Find where the given text appears and provide that cell's center as [X, Y] coordinate. 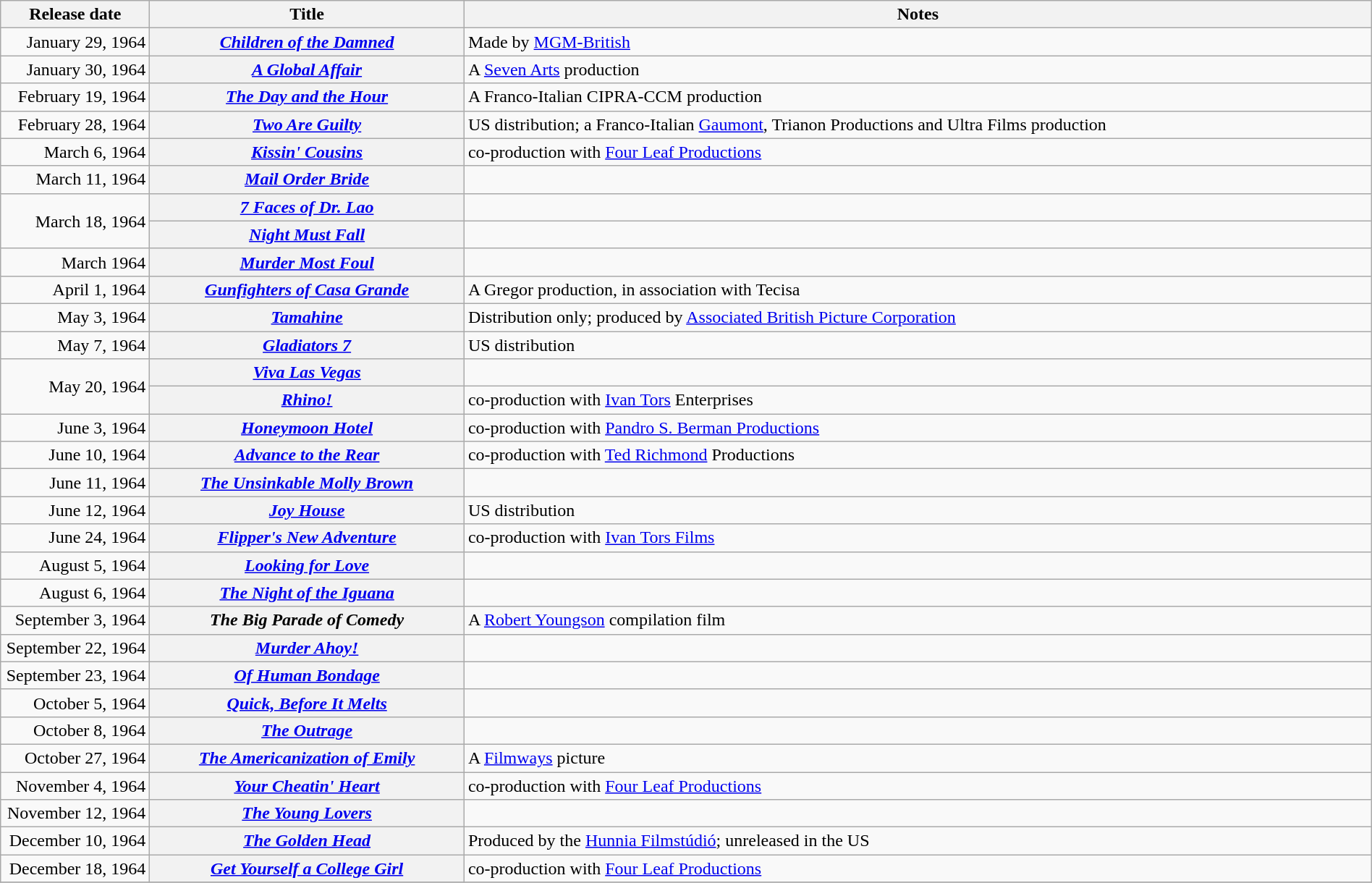
Quick, Before It Melts [307, 703]
September 22, 1964 [75, 648]
The Golden Head [307, 841]
February 19, 1964 [75, 97]
January 29, 1964 [75, 42]
Murder Ahoy! [307, 648]
co-production with Ivan Tors Enterprises [918, 400]
Tamahine [307, 317]
Two Are Guilty [307, 124]
November 12, 1964 [75, 814]
The Outrage [307, 730]
Flipper's New Adventure [307, 538]
October 27, 1964 [75, 758]
March 6, 1964 [75, 152]
March 11, 1964 [75, 179]
Gladiators 7 [307, 345]
January 30, 1964 [75, 69]
May 3, 1964 [75, 317]
Viva Las Vegas [307, 373]
Night Must Fall [307, 235]
August 5, 1964 [75, 565]
A Seven Arts production [918, 69]
June 10, 1964 [75, 455]
A Global Affair [307, 69]
Of Human Bondage [307, 675]
Notes [918, 14]
June 3, 1964 [75, 428]
A Robert Youngson compilation film [918, 620]
The Americanization of Emily [307, 758]
December 18, 1964 [75, 869]
Gunfighters of Casa Grande [307, 290]
May 7, 1964 [75, 345]
The Unsinkable Molly Brown [307, 483]
March 1964 [75, 262]
November 4, 1964 [75, 785]
October 5, 1964 [75, 703]
A Franco-Italian CIPRA-CCM production [918, 97]
co-production with Ivan Tors Films [918, 538]
Title [307, 14]
Children of the Damned [307, 42]
September 23, 1964 [75, 675]
Joy House [307, 510]
May 20, 1964 [75, 386]
Made by MGM-British [918, 42]
The Big Parade of Comedy [307, 620]
June 11, 1964 [75, 483]
Your Cheatin' Heart [307, 785]
Advance to the Rear [307, 455]
June 12, 1964 [75, 510]
June 24, 1964 [75, 538]
Honeymoon Hotel [307, 428]
co-production with Ted Richmond Productions [918, 455]
September 3, 1964 [75, 620]
7 Faces of Dr. Lao [307, 207]
Get Yourself a College Girl [307, 869]
Produced by the Hunnia Filmstúdió; unreleased in the US [918, 841]
Distribution only; produced by Associated British Picture Corporation [918, 317]
A Filmways picture [918, 758]
August 6, 1964 [75, 593]
Mail Order Bride [307, 179]
Looking for Love [307, 565]
A Gregor production, in association with Tecisa [918, 290]
March 18, 1964 [75, 221]
December 10, 1964 [75, 841]
Kissin' Cousins [307, 152]
Murder Most Foul [307, 262]
Release date [75, 14]
February 28, 1964 [75, 124]
The Night of the Iguana [307, 593]
The Day and the Hour [307, 97]
The Young Lovers [307, 814]
co-production with Pandro S. Berman Productions [918, 428]
US distribution; a Franco-Italian Gaumont, Trianon Productions and Ultra Films production [918, 124]
Rhino! [307, 400]
April 1, 1964 [75, 290]
October 8, 1964 [75, 730]
